Scan for the cell matching the given text and deliver its [X, Y] coordinate at center. 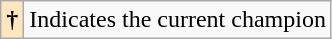
† [12, 20]
Indicates the current champion [178, 20]
